Determine the (x, y) coordinate at the center of the cell enclosing the given text.  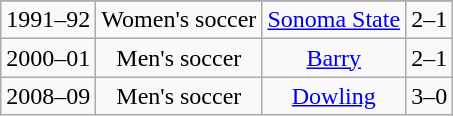
Sonoma State (334, 20)
Dowling (334, 96)
Women's soccer (179, 20)
3–0 (430, 96)
Barry (334, 58)
2000–01 (48, 58)
2008–09 (48, 96)
1991–92 (48, 20)
